Return the (X, Y) coordinate for the center point of the cell that contains the specified text.  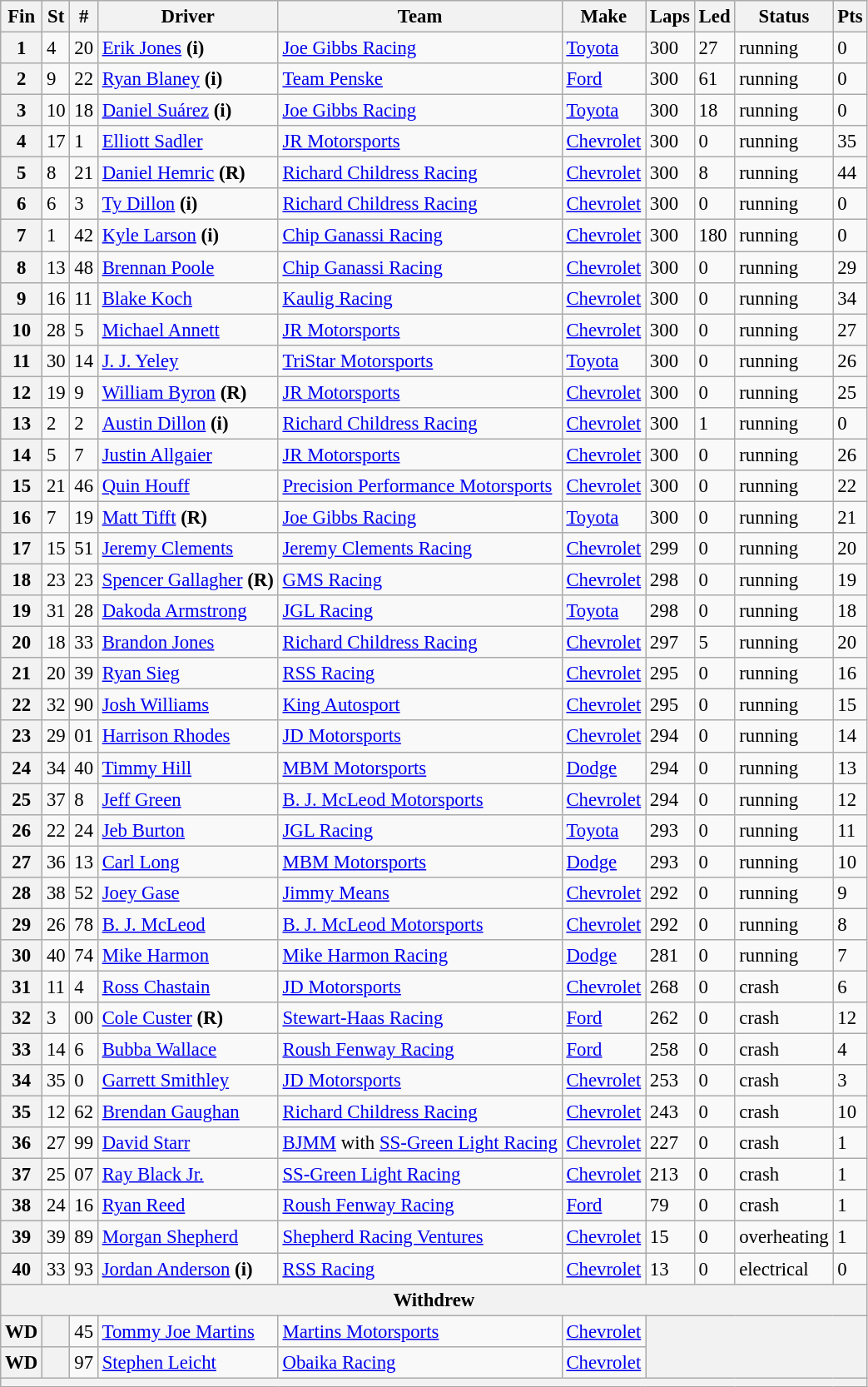
# (83, 17)
Brennan Poole (188, 267)
Obaika Racing (419, 1362)
Jeremy Clements (188, 549)
overheating (784, 1237)
258 (671, 1050)
Garrett Smithley (188, 1081)
62 (83, 1112)
Ryan Reed (188, 1206)
07 (83, 1175)
Precision Performance Motorsports (419, 486)
J. J. Yeley (188, 360)
Stephen Leicht (188, 1362)
SS-Green Light Racing (419, 1175)
Ross Chastain (188, 987)
Daniel Suárez (i) (188, 111)
Joey Gase (188, 893)
97 (83, 1362)
Spencer Gallagher (R) (188, 580)
74 (83, 956)
243 (671, 1112)
Team Penske (419, 79)
Dakoda Armstrong (188, 611)
Driver (188, 17)
Josh Williams (188, 705)
Cole Custer (R) (188, 1018)
Stewart-Haas Racing (419, 1018)
Jeff Green (188, 799)
00 (83, 1018)
46 (83, 486)
Matt Tifft (R) (188, 517)
Erik Jones (i) (188, 48)
78 (83, 924)
52 (83, 893)
Ray Black Jr. (188, 1175)
48 (83, 267)
Status (784, 17)
Morgan Shepherd (188, 1237)
Carl Long (188, 862)
Mike Harmon Racing (419, 956)
51 (83, 549)
Pts (851, 17)
297 (671, 643)
Mike Harmon (188, 956)
King Autosport (419, 705)
Withdrew (434, 1300)
Tommy Joe Martins (188, 1331)
180 (714, 236)
Brendan Gaughan (188, 1112)
GMS Racing (419, 580)
Ryan Sieg (188, 674)
Justin Allgaier (188, 455)
Jimmy Means (419, 893)
Michael Annett (188, 330)
Daniel Hemric (R) (188, 173)
Jeremy Clements Racing (419, 549)
79 (671, 1206)
Elliott Sadler (188, 142)
Kyle Larson (i) (188, 236)
227 (671, 1143)
45 (83, 1331)
Martins Motorsports (419, 1331)
93 (83, 1269)
61 (714, 79)
Jordan Anderson (i) (188, 1269)
89 (83, 1237)
BJMM with SS-Green Light Racing (419, 1143)
Make (603, 17)
David Starr (188, 1143)
253 (671, 1081)
90 (83, 705)
Kaulig Racing (419, 298)
42 (83, 236)
Harrison Rhodes (188, 737)
Quin Houff (188, 486)
Brandon Jones (188, 643)
268 (671, 987)
262 (671, 1018)
Ryan Blaney (i) (188, 79)
electrical (784, 1269)
William Byron (R) (188, 392)
Shepherd Racing Ventures (419, 1237)
44 (851, 173)
TriStar Motorsports (419, 360)
Timmy Hill (188, 768)
281 (671, 956)
Austin Dillon (i) (188, 424)
Bubba Wallace (188, 1050)
Team (419, 17)
213 (671, 1175)
Blake Koch (188, 298)
Ty Dillon (i) (188, 204)
B. J. McLeod (188, 924)
99 (83, 1143)
299 (671, 549)
Jeb Burton (188, 830)
Fin (22, 17)
St (57, 17)
01 (83, 737)
Laps (671, 17)
Led (714, 17)
